Find where the given text appears and provide that cell's center as (x, y) coordinate. 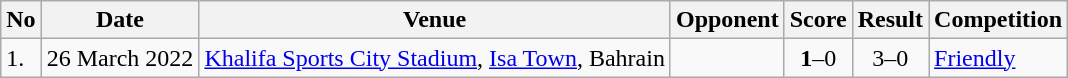
Khalifa Sports City Stadium, Isa Town, Bahrain (435, 58)
No (21, 20)
3–0 (890, 58)
Friendly (998, 58)
1–0 (818, 58)
Competition (998, 20)
Opponent (727, 20)
Result (890, 20)
Venue (435, 20)
1. (21, 58)
Date (120, 20)
26 March 2022 (120, 58)
Score (818, 20)
